From the cell containing the given text, extract its center point as (X, Y) coordinate. 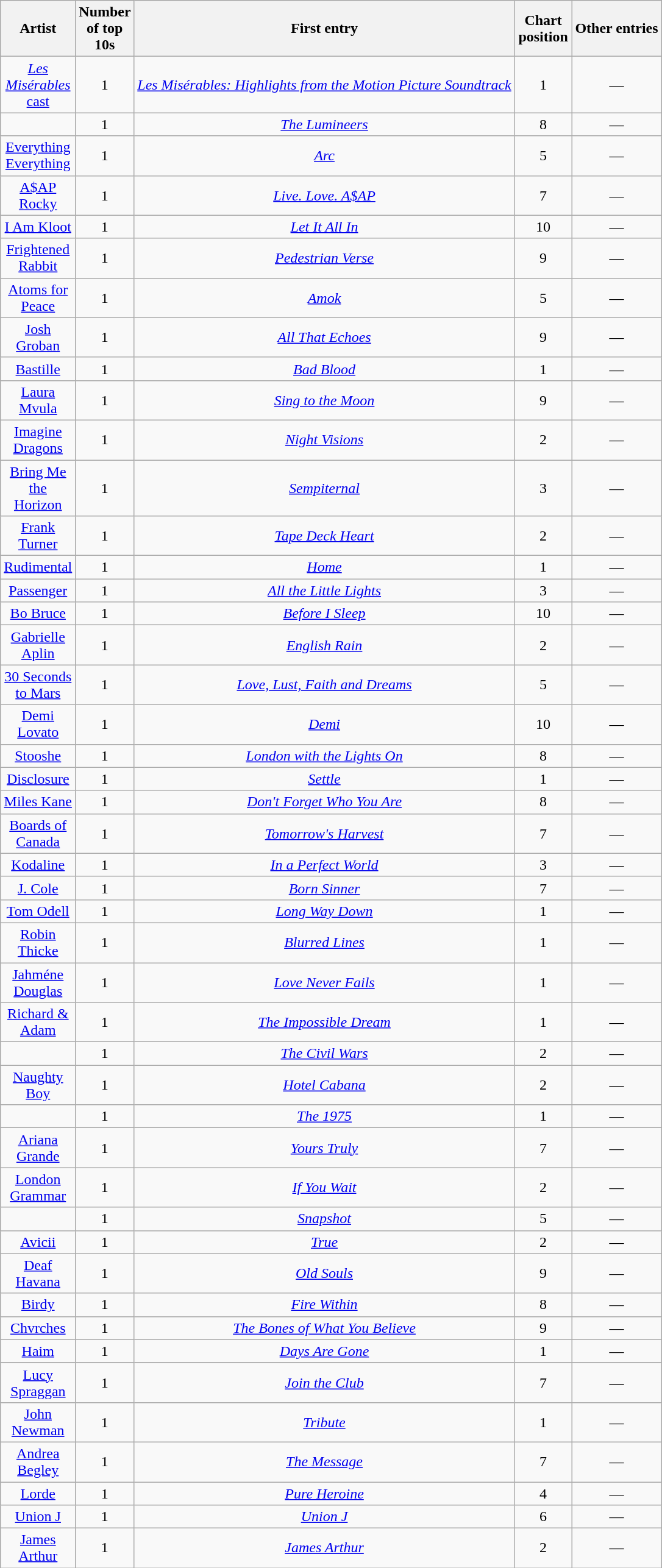
The Bones of What You Believe (324, 1328)
6 (543, 1517)
Night Visions (324, 440)
Haim (38, 1351)
Andrea Begley (38, 1461)
The Lumineers (324, 124)
Blurred Lines (324, 942)
The 1975 (324, 1116)
Frightened Rabbit (38, 258)
The Impossible Dream (324, 1023)
Bad Blood (324, 369)
Tomorrow's Harvest (324, 834)
Les Misérables: Highlights from the Motion Picture Soundtrack (324, 85)
Lucy Spraggan (38, 1382)
Kodaline (38, 865)
Tribute (324, 1422)
Miles Kane (38, 802)
Rudimental (38, 567)
Robin Thicke (38, 942)
Yours Truly (324, 1148)
Avicii (38, 1242)
Frank Turner (38, 536)
Join the Club (324, 1382)
Artist (38, 29)
Other entries (617, 29)
Before I Sleep (324, 614)
Deaf Havana (38, 1274)
Stooshe (38, 756)
John Newman (38, 1422)
Tape Deck Heart (324, 536)
Laura Mvula (38, 400)
Bo Bruce (38, 614)
All That Echoes (324, 338)
Passenger (38, 591)
In a Perfect World (324, 865)
English Rain (324, 645)
Sempiternal (324, 488)
London with the Lights On (324, 756)
Chvrches (38, 1328)
Let It All In (324, 227)
First entry (324, 29)
4 (543, 1494)
Sing to the Moon (324, 400)
Jahméne Douglas (38, 982)
Naughty Boy (38, 1085)
If You Wait (324, 1187)
Love Never Fails (324, 982)
Demi (324, 724)
Settle (324, 779)
Fire Within (324, 1305)
Snapshot (324, 1219)
Hotel Cabana (324, 1085)
True (324, 1242)
Boards of Canada (38, 834)
Everything Everything (38, 156)
J. Cole (38, 888)
Number of top 10s (105, 29)
Pedestrian Verse (324, 258)
Born Sinner (324, 888)
Pure Heroine (324, 1494)
Chart position (543, 29)
Demi Lovato (38, 724)
Imagine Dragons (38, 440)
Live. Love. A$AP (324, 195)
A$AP Rocky (38, 195)
Don't Forget Who You Are (324, 802)
Birdy (38, 1305)
Home (324, 567)
Arc (324, 156)
Gabrielle Aplin (38, 645)
Bring Me the Horizon (38, 488)
Atoms for Peace (38, 297)
Amok (324, 297)
Richard & Adam (38, 1023)
Bastille (38, 369)
I Am Kloot (38, 227)
The Civil Wars (324, 1054)
Days Are Gone (324, 1351)
Disclosure (38, 779)
Love, Lust, Faith and Dreams (324, 685)
Tom Odell (38, 911)
London Grammar (38, 1187)
Ariana Grande (38, 1148)
The Message (324, 1461)
Les Misérables cast (38, 85)
Old Souls (324, 1274)
Josh Groban (38, 338)
30 Seconds to Mars (38, 685)
Long Way Down (324, 911)
Lorde (38, 1494)
All the Little Lights (324, 591)
